Locate the cell with the specified text and output its (X, Y) center coordinate. 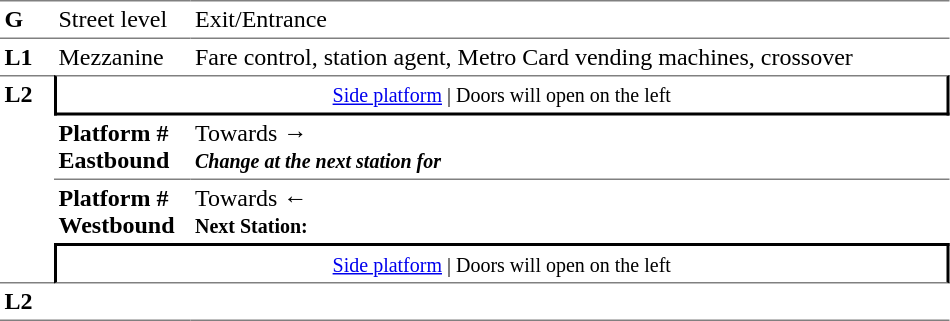
L1 (27, 57)
Exit/Entrance (570, 20)
Platform #Eastbound (122, 148)
Towards → Change at the next station for (570, 148)
Towards ← Next Station: (570, 212)
G (27, 20)
L2 (27, 179)
Mezzanine (122, 57)
Street level (122, 20)
Fare control, station agent, Metro Card vending machines, crossover (570, 57)
Platform #Westbound (122, 212)
